Determine the (x, y) coordinate at the center of the cell enclosing the given text.  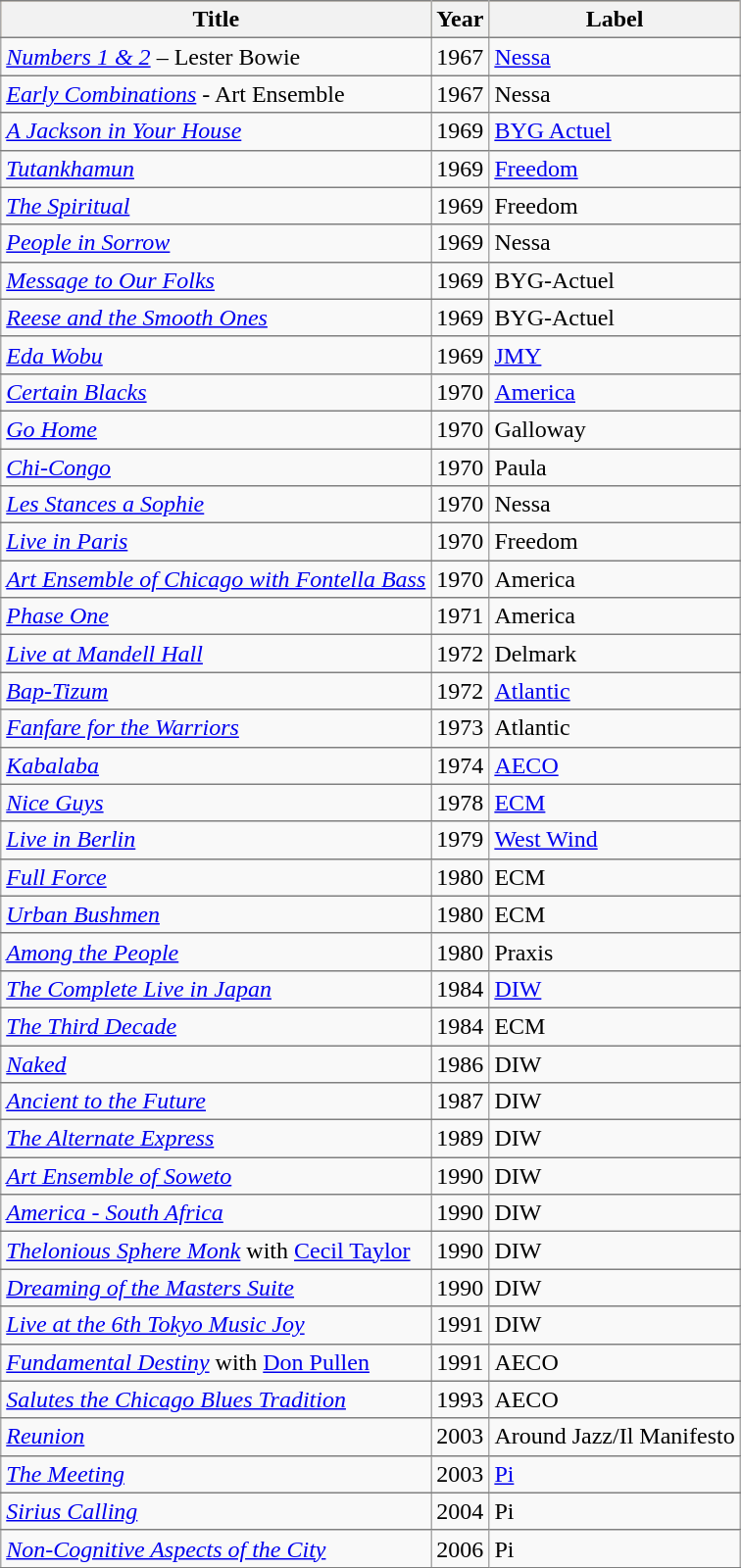
The Meeting (216, 1474)
Galloway (615, 429)
Thelonious Sphere Monk with Cecil Taylor (216, 1250)
1993 (461, 1399)
1987 (461, 1102)
Urban Bushmen (216, 914)
Around Jazz/Il Manifesto (615, 1437)
Full Force (216, 877)
People in Sorrow (216, 243)
1973 (461, 728)
Early Combinations - Art Ensemble (216, 94)
2006 (461, 1548)
West Wind (615, 840)
1978 (461, 803)
Go Home (216, 429)
Live in Paris (216, 542)
Reese and the Smooth Ones (216, 318)
Salutes the Chicago Blues Tradition (216, 1399)
Art Ensemble of Soweto (216, 1176)
1986 (461, 1063)
America - South Africa (216, 1213)
JMY (615, 355)
Ancient to the Future (216, 1102)
Live at the 6th Tokyo Music Joy (216, 1325)
Reunion (216, 1437)
Dreaming of the Masters Suite (216, 1288)
Bap-Tizum (216, 691)
1971 (461, 616)
The Alternate Express (216, 1139)
Message to Our Folks (216, 280)
Numbers 1 & 2 – Lester Bowie (216, 57)
Art Ensemble of Chicago with Fontella Bass (216, 579)
Label (615, 20)
Year (461, 20)
Praxis (615, 952)
Fundamental Destiny with Don Pullen (216, 1362)
Eda Wobu (216, 355)
1989 (461, 1139)
Naked (216, 1063)
Live at Mandell Hall (216, 654)
Chi-Congo (216, 467)
Fanfare for the Warriors (216, 728)
Certain Blacks (216, 392)
Live in Berlin (216, 840)
Among the People (216, 952)
BYG Actuel (615, 131)
Sirius Calling (216, 1511)
Title (216, 20)
Kabalaba (216, 765)
Non-Cognitive Aspects of the City (216, 1548)
Tutankhamun (216, 169)
The Complete Live in Japan (216, 989)
Paula (615, 467)
Les Stances a Sophie (216, 505)
2004 (461, 1511)
Phase One (216, 616)
The Spiritual (216, 206)
1979 (461, 840)
1974 (461, 765)
The Third Decade (216, 1026)
Delmark (615, 654)
Nice Guys (216, 803)
A Jackson in Your House (216, 131)
